Provide the (X, Y) coordinate of the cell's center where the given text is located.  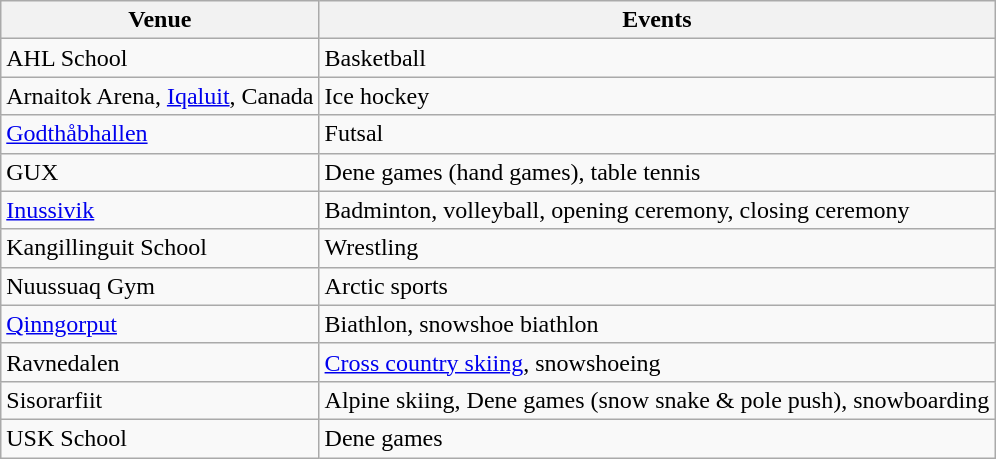
Nuussuaq Gym (160, 286)
Kangillinguit School (160, 248)
AHL School (160, 58)
Qinngorput (160, 324)
Godthåbhallen (160, 134)
Alpine skiing, Dene games (snow snake & pole push), snowboarding (657, 400)
Biathlon, snowshoe biathlon (657, 324)
Basketball (657, 58)
Arctic sports (657, 286)
Sisorarfiit (160, 400)
Futsal (657, 134)
Inussivik (160, 210)
Dene games (hand games), table tennis (657, 172)
Badminton, volleyball, opening ceremony, closing ceremony (657, 210)
Arnaitok Arena, Iqaluit, Canada (160, 96)
Ice hockey (657, 96)
Venue (160, 20)
USK School (160, 438)
Events (657, 20)
Dene games (657, 438)
Wrestling (657, 248)
Ravnedalen (160, 362)
Cross country skiing, snowshoeing (657, 362)
GUX (160, 172)
